From the cell containing the given text, extract its center point as (x, y) coordinate. 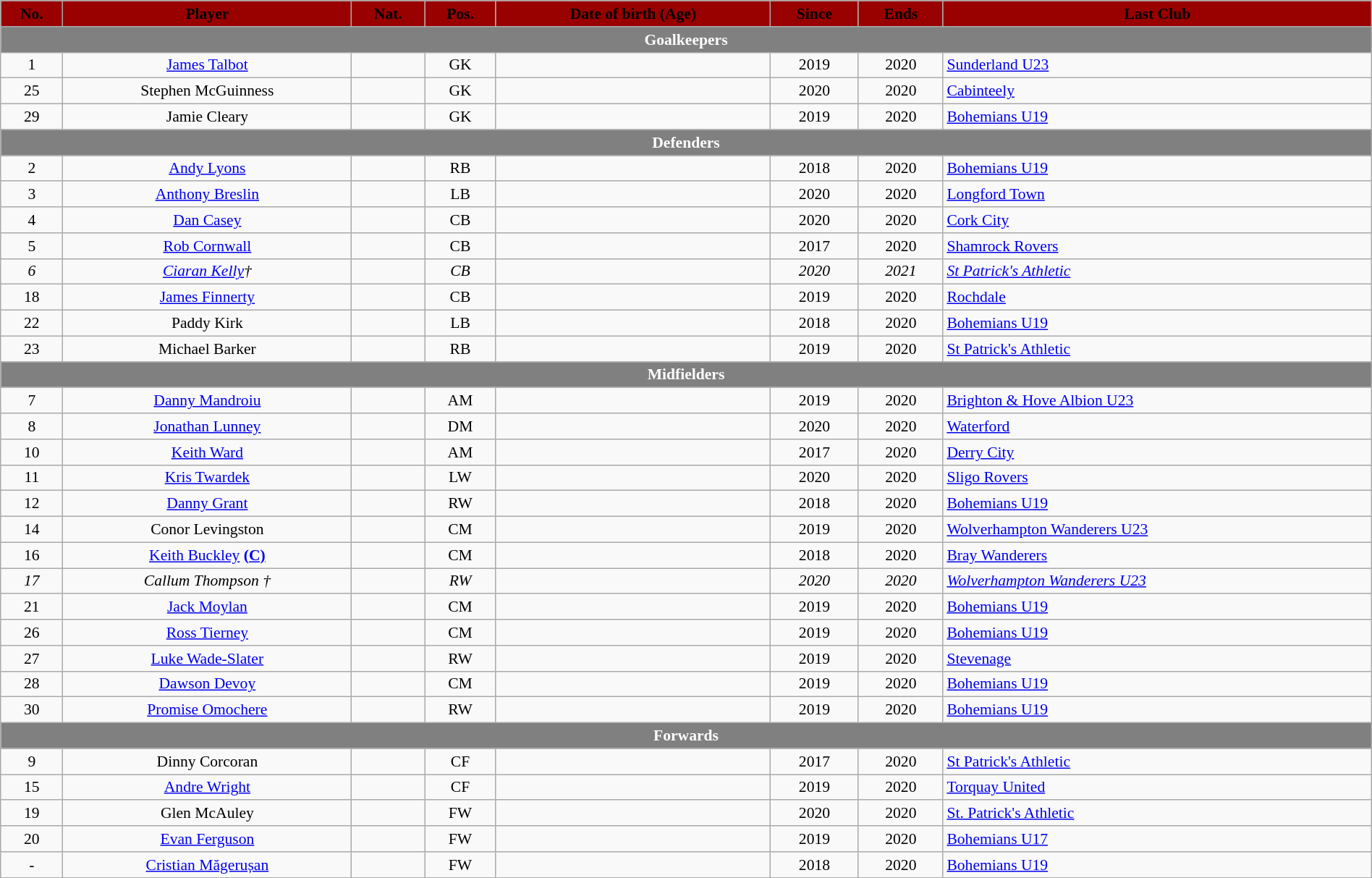
Ends (900, 14)
Andre Wright (207, 788)
Date of birth (Age) (632, 14)
Danny Grant (207, 504)
James Talbot (207, 65)
St. Patrick's Athletic (1157, 814)
25 (32, 91)
Shamrock Rovers (1157, 246)
22 (32, 324)
Kris Twardek (207, 478)
Keith Buckley (C) (207, 555)
Cabinteely (1157, 91)
26 (32, 633)
Player (207, 14)
Conor Levingston (207, 530)
28 (32, 684)
27 (32, 659)
Torquay United (1157, 788)
2021 (900, 271)
18 (32, 297)
Pos. (460, 14)
No. (32, 14)
11 (32, 478)
Andy Lyons (207, 169)
17 (32, 581)
Cristian Măgerușan (207, 865)
Ciaran Kelly† (207, 271)
Sligo Rovers (1157, 478)
James Finnerty (207, 297)
2 (32, 169)
Bohemians U17 (1157, 839)
7 (32, 401)
Sunderland U23 (1157, 65)
Since (815, 14)
Stephen McGuinness (207, 91)
Cork City (1157, 220)
Jamie Cleary (207, 117)
Callum Thompson † (207, 581)
Last Club (1157, 14)
Dinny Corcoran (207, 761)
Stevenage (1157, 659)
Defenders (686, 143)
Keith Ward (207, 452)
8 (32, 426)
30 (32, 710)
Danny Mandroiu (207, 401)
5 (32, 246)
Waterford (1157, 426)
20 (32, 839)
Rob Cornwall (207, 246)
Luke Wade-Slater (207, 659)
Brighton & Hove Albion U23 (1157, 401)
Paddy Kirk (207, 324)
21 (32, 607)
3 (32, 195)
Jonathan Lunney (207, 426)
14 (32, 530)
Dan Casey (207, 220)
Bray Wanderers (1157, 555)
Michael Barker (207, 349)
9 (32, 761)
4 (32, 220)
LW (460, 478)
- (32, 865)
Rochdale (1157, 297)
19 (32, 814)
Forwards (686, 736)
6 (32, 271)
Evan Ferguson (207, 839)
Midfielders (686, 375)
29 (32, 117)
Jack Moylan (207, 607)
Ross Tierney (207, 633)
10 (32, 452)
Promise Omochere (207, 710)
16 (32, 555)
Nat. (388, 14)
15 (32, 788)
Derry City (1157, 452)
Anthony Breslin (207, 195)
Longford Town (1157, 195)
DM (460, 426)
1 (32, 65)
Goalkeepers (686, 40)
Glen McAuley (207, 814)
23 (32, 349)
Dawson Devoy (207, 684)
12 (32, 504)
